Search for the cell housing the specified text and yield its (x, y) center coordinate. 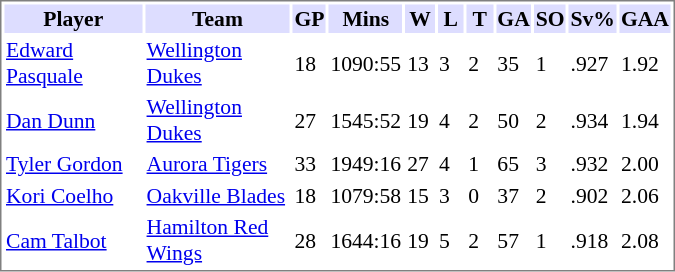
50 (514, 120)
Hamilton Red Wings (218, 240)
Edward Pasquale (73, 63)
Kori Coelho (73, 196)
.902 (592, 196)
T (480, 18)
GP (310, 18)
.934 (592, 120)
Sv% (592, 18)
Player (73, 18)
2.08 (644, 240)
28 (310, 240)
1090:55 (366, 63)
2.06 (644, 196)
57 (514, 240)
Cam Talbot (73, 240)
GAA (644, 18)
13 (420, 63)
Aurora Tigers (218, 164)
37 (514, 196)
Mins (366, 18)
1545:52 (366, 120)
Oakville Blades (218, 196)
0 (480, 196)
1079:58 (366, 196)
GA (514, 18)
35 (514, 63)
1.92 (644, 63)
Tyler Gordon (73, 164)
Team (218, 18)
1644:16 (366, 240)
W (420, 18)
.927 (592, 63)
L (451, 18)
1949:16 (366, 164)
.918 (592, 240)
SO (550, 18)
15 (420, 196)
1.94 (644, 120)
65 (514, 164)
33 (310, 164)
2.00 (644, 164)
Dan Dunn (73, 120)
5 (451, 240)
.932 (592, 164)
